Return (x, y) of the center of cell containing provided text 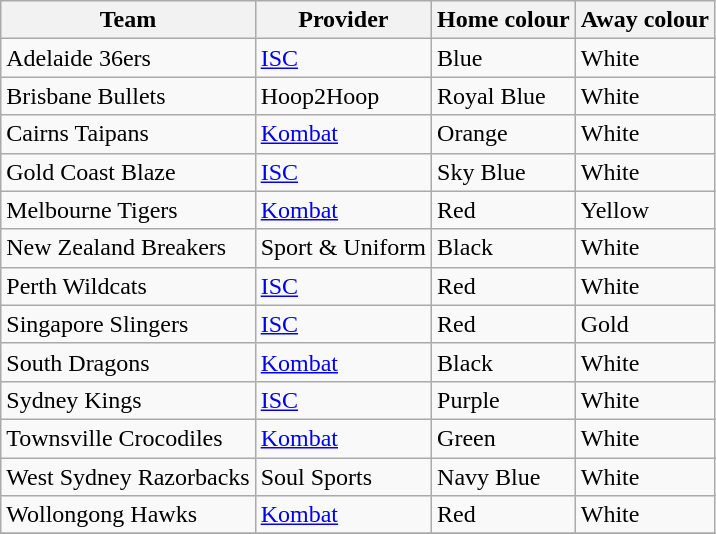
Wollongong Hawks (128, 515)
West Sydney Razorbacks (128, 477)
Singapore Slingers (128, 324)
Melbourne Tigers (128, 210)
Perth Wildcats (128, 286)
Gold Coast Blaze (128, 172)
New Zealand Breakers (128, 248)
Gold (644, 324)
Away colour (644, 20)
Team (128, 20)
Purple (504, 400)
Home colour (504, 20)
Brisbane Bullets (128, 96)
Blue (504, 58)
Sydney Kings (128, 400)
Sport & Uniform (343, 248)
Royal Blue (504, 96)
Adelaide 36ers (128, 58)
Soul Sports (343, 477)
Navy Blue (504, 477)
Cairns Taipans (128, 134)
Green (504, 438)
South Dragons (128, 362)
Provider (343, 20)
Townsville Crocodiles (128, 438)
Hoop2Hoop (343, 96)
Orange (504, 134)
Sky Blue (504, 172)
Yellow (644, 210)
